Determine the [X, Y] coordinate at the center of the cell enclosing the given text.  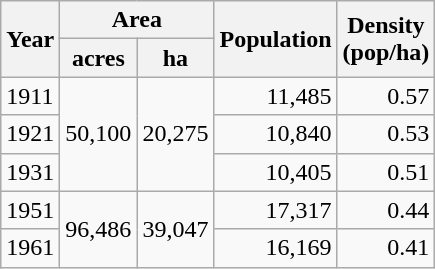
Density(pop/ha) [386, 39]
Year [30, 39]
0.51 [386, 172]
0.57 [386, 96]
16,169 [276, 248]
50,100 [98, 134]
acres [98, 58]
11,485 [276, 96]
10,405 [276, 172]
96,486 [98, 229]
1921 [30, 134]
17,317 [276, 210]
20,275 [176, 134]
0.44 [386, 210]
1911 [30, 96]
1951 [30, 210]
10,840 [276, 134]
1931 [30, 172]
ha [176, 58]
1961 [30, 248]
0.41 [386, 248]
0.53 [386, 134]
Area [137, 20]
Population [276, 39]
39,047 [176, 229]
